For the text-containing cell, return its midpoint in (X, Y) coordinate format. 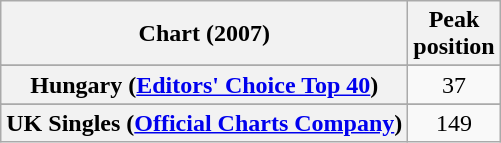
UK Singles (Official Charts Company) (204, 123)
Chart (2007) (204, 34)
37 (454, 85)
Hungary (Editors' Choice Top 40) (204, 85)
149 (454, 123)
Peakposition (454, 34)
